Find where the given text appears and provide that cell's center as (x, y) coordinate. 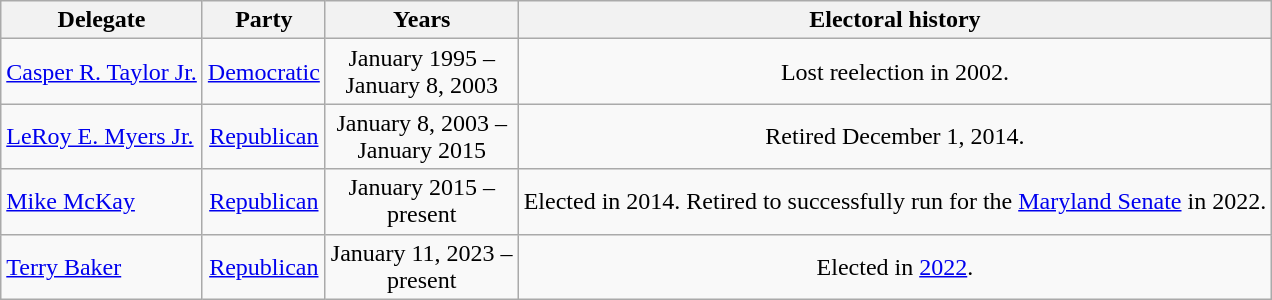
Terry Baker (102, 266)
Elected in 2014. Retired to successfully run for the Maryland Senate in 2022. (895, 202)
January 1995 –January 8, 2003 (422, 72)
January 11, 2023 –present (422, 266)
Elected in 2022. (895, 266)
January 8, 2003 –January 2015 (422, 136)
Party (264, 20)
Casper R. Taylor Jr. (102, 72)
January 2015 –present (422, 202)
Retired December 1, 2014. (895, 136)
Electoral history (895, 20)
Democratic (264, 72)
Delegate (102, 20)
Lost reelection in 2002. (895, 72)
Mike McKay (102, 202)
LeRoy E. Myers Jr. (102, 136)
Years (422, 20)
